Provide the (X, Y) coordinate of the cell's center where the given text is located.  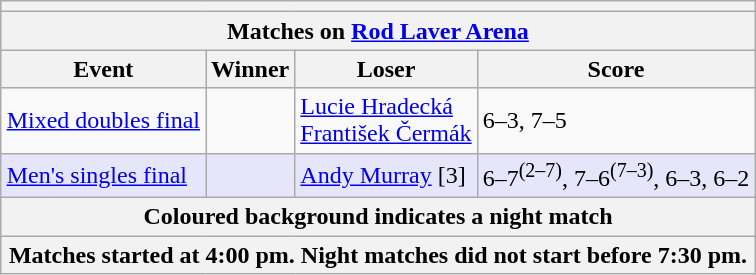
Andy Murray [3] (386, 176)
Loser (386, 69)
6–7(2–7), 7–6(7–3), 6–3, 6–2 (616, 176)
Mixed doubles final (103, 120)
Lucie Hradecká František Čermák (386, 120)
Matches on Rod Laver Arena (378, 31)
Winner (250, 69)
Matches started at 4:00 pm. Night matches did not start before 7:30 pm. (378, 255)
6–3, 7–5 (616, 120)
Score (616, 69)
Coloured background indicates a night match (378, 217)
Men's singles final (103, 176)
Event (103, 69)
